Provide the (X, Y) coordinate of the cell's center where the given text is located.  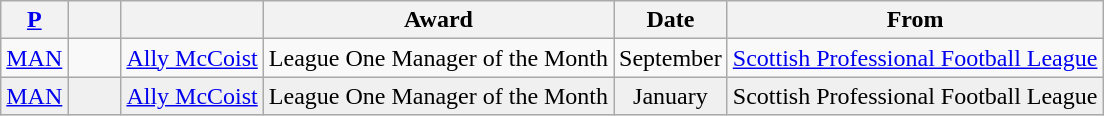
September (671, 58)
January (671, 96)
Award (438, 20)
Date (671, 20)
P (34, 20)
From (915, 20)
